Find where the given text appears and provide that cell's center as (X, Y) coordinate. 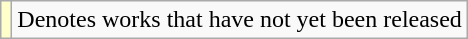
Denotes works that have not yet been released (240, 20)
